Determine the (x, y) coordinate at the center of the cell enclosing the given text.  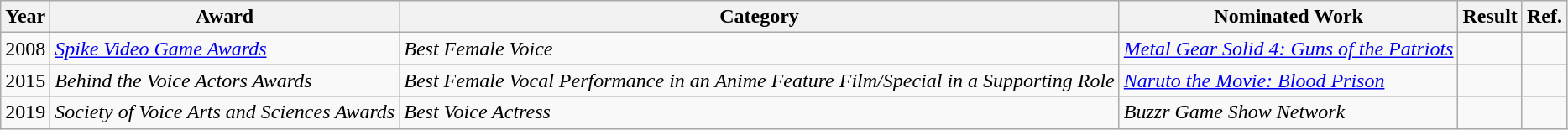
2008 (25, 49)
2019 (25, 112)
Buzzr Game Show Network (1288, 112)
Naruto the Movie: Blood Prison (1288, 81)
Best Voice Actress (760, 112)
Metal Gear Solid 4: Guns of the Patriots (1288, 49)
2015 (25, 81)
Nominated Work (1288, 17)
Ref. (1544, 17)
Best Female Vocal Performance in an Anime Feature Film/Special in a Supporting Role (760, 81)
Behind the Voice Actors Awards (225, 81)
Best Female Voice (760, 49)
Year (25, 17)
Result (1490, 17)
Award (225, 17)
Society of Voice Arts and Sciences Awards (225, 112)
Spike Video Game Awards (225, 49)
Category (760, 17)
